Find where the given text appears and provide that cell's center as [X, Y] coordinate. 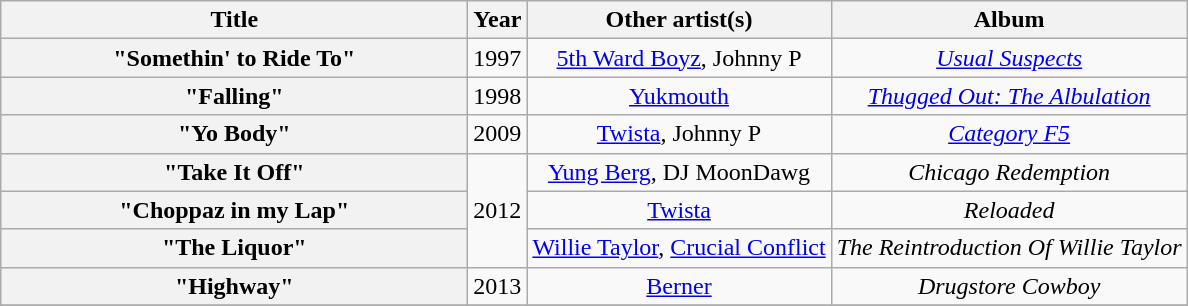
Yukmouth [679, 96]
Reloaded [1009, 210]
Usual Suspects [1009, 58]
"Somethin' to Ride To" [234, 58]
Other artist(s) [679, 20]
Yung Berg, DJ MoonDawg [679, 172]
1998 [498, 96]
Twista [679, 210]
2013 [498, 286]
Berner [679, 286]
"The Liquor" [234, 248]
Year [498, 20]
"Choppaz in my Lap" [234, 210]
The Reintroduction Of Willie Taylor [1009, 248]
2009 [498, 134]
1997 [498, 58]
"Yo Body" [234, 134]
2012 [498, 210]
Drugstore Cowboy [1009, 286]
Chicago Redemption [1009, 172]
"Falling" [234, 96]
Willie Taylor, Crucial Conflict [679, 248]
"Take It Off" [234, 172]
Thugged Out: The Albulation [1009, 96]
Album [1009, 20]
Twista, Johnny P [679, 134]
Title [234, 20]
"Highway" [234, 286]
5th Ward Boyz, Johnny P [679, 58]
Category F5 [1009, 134]
